Extract the [X, Y] coordinate from the center of the cell holding the provided text.  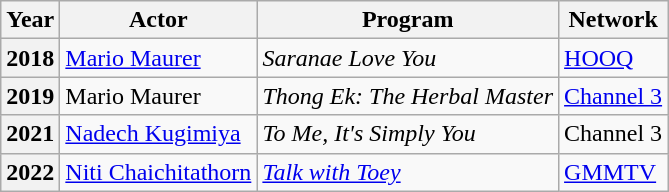
2021 [30, 134]
2022 [30, 172]
Thong Ek: The Herbal Master [408, 96]
To Me, It's Simply You [408, 134]
GMMTV [614, 172]
Year [30, 20]
Saranae Love You [408, 58]
2019 [30, 96]
Niti Chaichitathorn [158, 172]
Network [614, 20]
HOOQ [614, 58]
2018 [30, 58]
Program [408, 20]
Talk with Toey [408, 172]
Actor [158, 20]
Nadech Kugimiya [158, 134]
